Provide the [X, Y] coordinate of the cell's center where the given text is located.  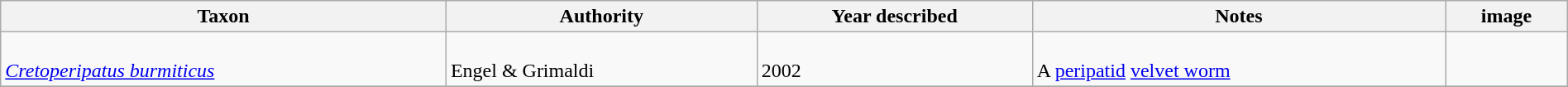
Notes [1239, 17]
2002 [895, 60]
Taxon [223, 17]
Engel & Grimaldi [601, 60]
Authority [601, 17]
A peripatid velvet worm [1239, 60]
image [1507, 17]
Cretoperipatus burmiticus [223, 60]
Year described [895, 17]
